Return [X, Y] of the center of cell containing provided text 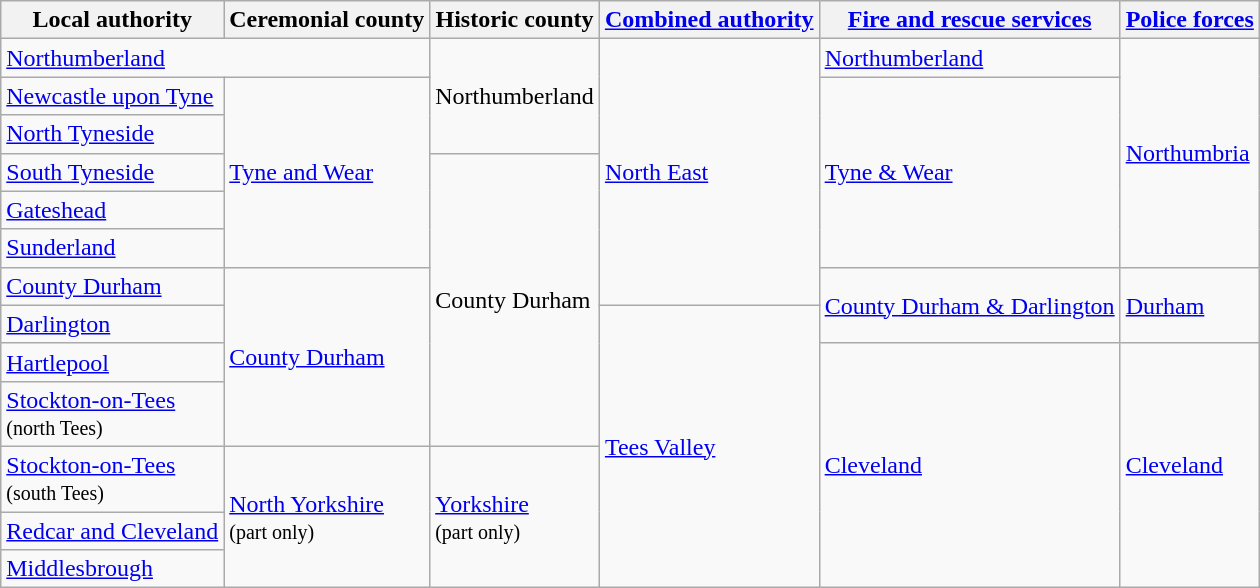
Tees Valley [709, 446]
Darlington [112, 324]
Newcastle upon Tyne [112, 96]
Tyne and Wear [327, 172]
North Tyneside [112, 134]
Redcar and Cleveland [112, 531]
Northumbria [1190, 153]
Yorkshire(part only) [515, 516]
Historic county [515, 20]
Fire and rescue services [970, 20]
Hartlepool [112, 362]
Local authority [112, 20]
North East [709, 172]
South Tyneside [112, 172]
Stockton-on-Tees(south Tees) [112, 478]
Stockton-on-Tees(north Tees) [112, 414]
Gateshead [112, 210]
Durham [1190, 305]
Ceremonial county [327, 20]
Middlesbrough [112, 569]
Sunderland [112, 248]
North Yorkshire(part only) [327, 516]
Tyne & Wear [970, 172]
Combined authority [709, 20]
Police forces [1190, 20]
County Durham & Darlington [970, 305]
